Find where the given text appears and provide that cell's center as (x, y) coordinate. 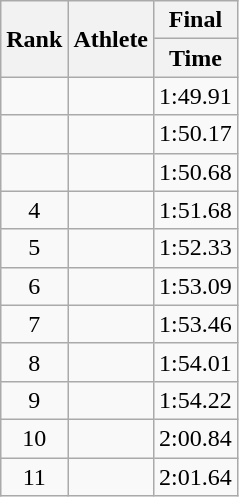
9 (34, 400)
2:00.84 (196, 438)
5 (34, 248)
1:53.46 (196, 324)
Time (196, 58)
1:50.68 (196, 172)
1:49.91 (196, 96)
7 (34, 324)
4 (34, 210)
11 (34, 477)
1:50.17 (196, 134)
Athlete (111, 39)
6 (34, 286)
10 (34, 438)
1:51.68 (196, 210)
1:52.33 (196, 248)
2:01.64 (196, 477)
8 (34, 362)
Rank (34, 39)
1:54.22 (196, 400)
Final (196, 20)
1:53.09 (196, 286)
1:54.01 (196, 362)
